Detect which cell encompasses the target text, then output its (X, Y) center coordinate. 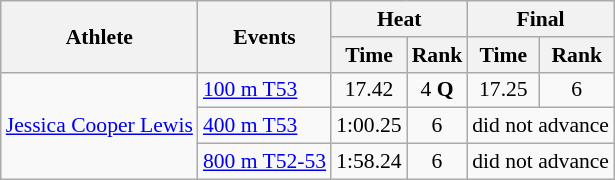
Events (264, 36)
800 m T52-53 (264, 162)
Heat (399, 19)
400 m T53 (264, 126)
100 m T53 (264, 90)
Jessica Cooper Lewis (100, 126)
1:58.24 (368, 162)
17.25 (503, 90)
4 Q (438, 90)
Athlete (100, 36)
Final (540, 19)
1:00.25 (368, 126)
17.42 (368, 90)
